Capture the cell that displays the provided text and extract its (X, Y) central coordinate. 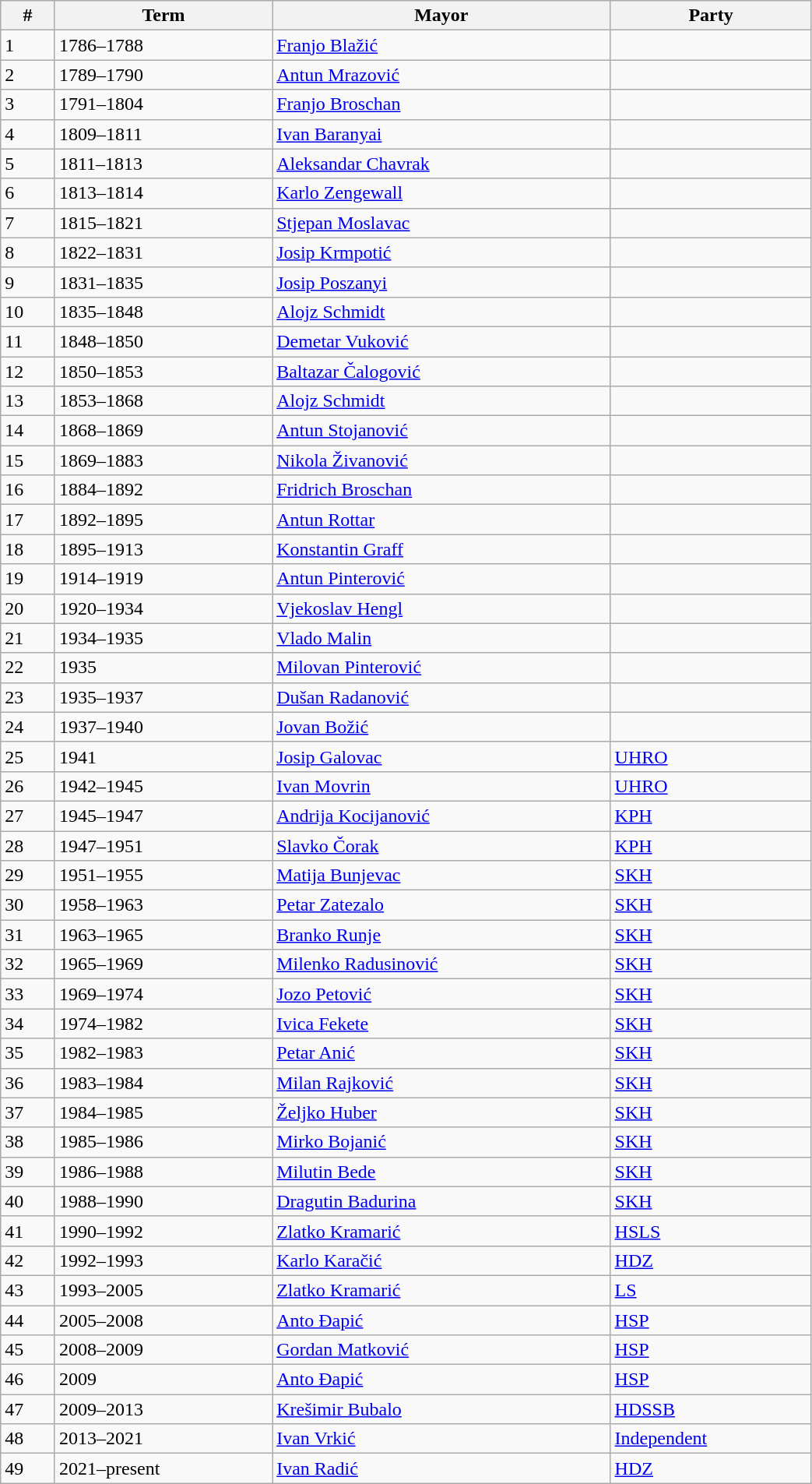
1809–1811 (163, 134)
15 (28, 460)
1963–1965 (163, 935)
1945–1947 (163, 816)
2009 (163, 1380)
Krešimir Bubalo (441, 1409)
23 (28, 697)
2013–2021 (163, 1439)
1822–1831 (163, 252)
1958–1963 (163, 905)
Dragutin Badurina (441, 1201)
3 (28, 104)
8 (28, 252)
Karlo Zengewall (441, 193)
28 (28, 845)
Jozo Petović (441, 994)
Antun Stojanović (441, 431)
2008–2009 (163, 1350)
Ivan Vrkić (441, 1439)
Ivan Radić (441, 1468)
33 (28, 994)
Josip Poszanyi (441, 282)
16 (28, 490)
1791–1804 (163, 104)
1993–2005 (163, 1290)
6 (28, 193)
1942–1945 (163, 786)
1985–1986 (163, 1142)
26 (28, 786)
Antun Pinterović (441, 579)
Baltazar Čalogović (441, 372)
Stjepan Moslavac (441, 223)
Aleksandar Chavrak (441, 164)
Petar Anić (441, 1053)
40 (28, 1201)
1914–1919 (163, 579)
20 (28, 608)
44 (28, 1320)
1811–1813 (163, 164)
1983–1984 (163, 1083)
1850–1853 (163, 372)
Antun Rottar (441, 520)
19 (28, 579)
1951–1955 (163, 876)
HSLS (711, 1231)
1815–1821 (163, 223)
1884–1892 (163, 490)
1831–1835 (163, 282)
2021–present (163, 1468)
30 (28, 905)
14 (28, 431)
39 (28, 1172)
Mayor (441, 16)
21 (28, 638)
1869–1883 (163, 460)
45 (28, 1350)
HDSSB (711, 1409)
1947–1951 (163, 845)
Milan Rajković (441, 1083)
Vjekoslav Hengl (441, 608)
36 (28, 1083)
1984–1985 (163, 1112)
1986–1988 (163, 1172)
1853–1868 (163, 401)
Ivan Baranyai (441, 134)
Petar Zatezalo (441, 905)
Fridrich Broschan (441, 490)
1937–1940 (163, 727)
1982–1983 (163, 1053)
1969–1974 (163, 994)
37 (28, 1112)
Franjo Broschan (441, 104)
12 (28, 372)
31 (28, 935)
1835–1848 (163, 312)
41 (28, 1231)
LS (711, 1290)
Independent (711, 1439)
2005–2008 (163, 1320)
4 (28, 134)
24 (28, 727)
Konstantin Graff (441, 549)
1935–1937 (163, 697)
2 (28, 75)
Karlo Karačić (441, 1260)
Ivica Fekete (441, 1024)
1992–1993 (163, 1260)
35 (28, 1053)
Demetar Vuković (441, 341)
Andrija Kocijanović (441, 816)
13 (28, 401)
1934–1935 (163, 638)
1 (28, 45)
1868–1869 (163, 431)
17 (28, 520)
Milovan Pinterović (441, 668)
Dušan Radanović (441, 697)
Ivan Movrin (441, 786)
18 (28, 549)
1941 (163, 756)
Matija Bunjevac (441, 876)
Franjo Blažić (441, 45)
Jovan Božić (441, 727)
10 (28, 312)
47 (28, 1409)
Željko Huber (441, 1112)
1892–1895 (163, 520)
7 (28, 223)
49 (28, 1468)
Josip Galovac (441, 756)
Nikola Živanović (441, 460)
1965–1969 (163, 964)
Vlado Malin (441, 638)
Milutin Bede (441, 1172)
1935 (163, 668)
Antun Mrazović (441, 75)
46 (28, 1380)
Party (711, 16)
Josip Krmpotić (441, 252)
38 (28, 1142)
32 (28, 964)
1786–1788 (163, 45)
1920–1934 (163, 608)
1974–1982 (163, 1024)
34 (28, 1024)
1789–1790 (163, 75)
25 (28, 756)
Slavko Čorak (441, 845)
43 (28, 1290)
Milenko Radusinović (441, 964)
27 (28, 816)
48 (28, 1439)
5 (28, 164)
Gordan Matković (441, 1350)
22 (28, 668)
Branko Runje (441, 935)
42 (28, 1260)
1813–1814 (163, 193)
1988–1990 (163, 1201)
Mirko Bojanić (441, 1142)
9 (28, 282)
29 (28, 876)
1895–1913 (163, 549)
2009–2013 (163, 1409)
# (28, 16)
1848–1850 (163, 341)
11 (28, 341)
1990–1992 (163, 1231)
Term (163, 16)
